Provide the (x, y) coordinate of the cell's center where the given text is located.  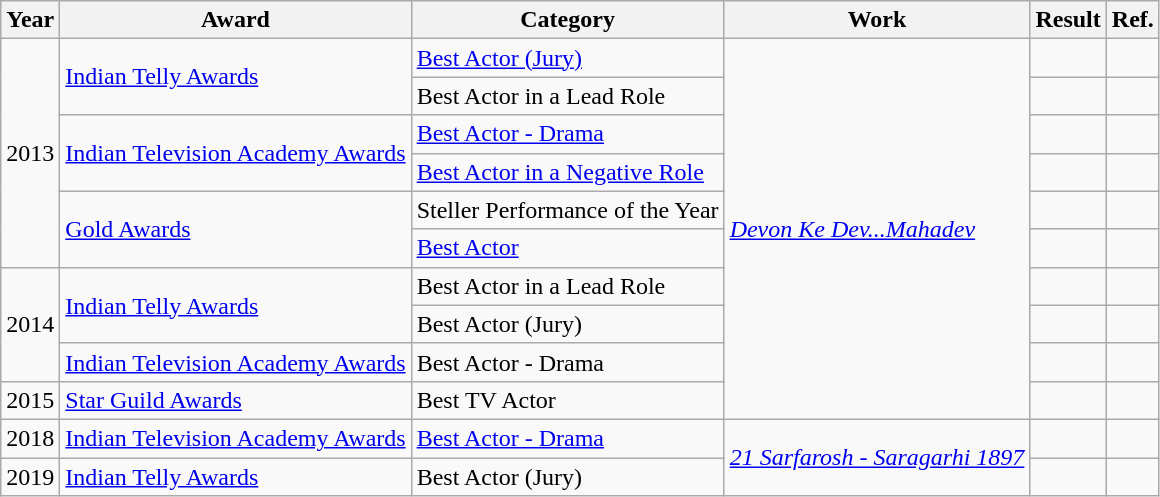
Work (877, 20)
Devon Ke Dev...Mahadev (877, 230)
Award (236, 20)
21 Sarfarosh - Saragarhi 1897 (877, 457)
Result (1068, 20)
Best TV Actor (568, 400)
Year (30, 20)
Category (568, 20)
2018 (30, 438)
Steller Performance of the Year (568, 210)
Gold Awards (236, 229)
Best Actor in a Negative Role (568, 172)
Ref. (1132, 20)
Best Actor (568, 248)
2015 (30, 400)
Star Guild Awards (236, 400)
2013 (30, 153)
2014 (30, 324)
2019 (30, 477)
